Locate the cell with the specified text and output its (x, y) center coordinate. 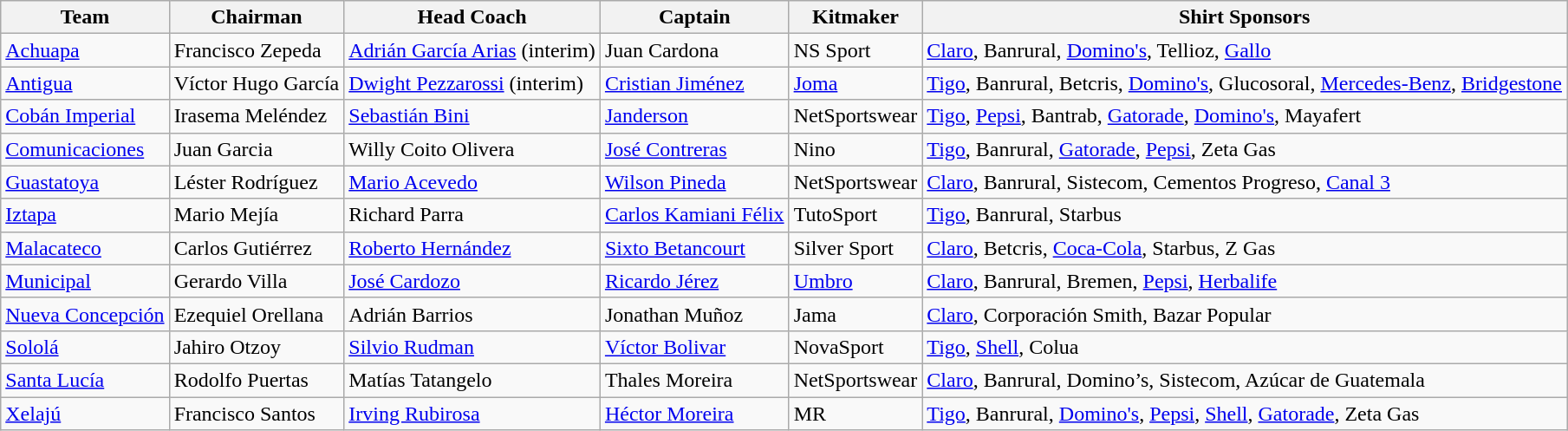
Sololá (85, 347)
Tigo, Banrural, Betcris, Domino's, Glucosoral, Mercedes-Benz, Bridgestone (1245, 83)
Adrián Barrios (472, 314)
TutoSport (856, 215)
Francisco Santos (257, 414)
Carlos Gutiérrez (257, 248)
Tigo, Shell, Colua (1245, 347)
Tigo, Banrural, Starbus (1245, 215)
Mario Acevedo (472, 182)
Captain (694, 17)
Nino (856, 149)
Roberto Hernández (472, 248)
Léster Rodríguez (257, 182)
Irasema Meléndez (257, 116)
Tigo, Banrural, Domino's, Pepsi, Shell, Gatorade, Zeta Gas (1245, 414)
José Cardozo (472, 281)
Shirt Sponsors (1245, 17)
Claro, Banrural, Sistecom, Cementos Progreso, Canal 3 (1245, 182)
Janderson (694, 116)
Tigo, Banrural, Gatorade, Pepsi, Zeta Gas (1245, 149)
Claro, Betcris, Coca-Cola, Starbus, Z Gas (1245, 248)
Silver Sport (856, 248)
Claro, Banrural, Domino’s, Sistecom, Azúcar de Guatemala (1245, 380)
Carlos Kamiani Félix (694, 215)
Adrián García Arias (interim) (472, 50)
Richard Parra (472, 215)
Juan Cardona (694, 50)
Santa Lucía (85, 380)
Jonathan Muñoz (694, 314)
Nueva Concepción (85, 314)
Willy Coito Olivera (472, 149)
Iztapa (85, 215)
MR (856, 414)
Guastatoya (85, 182)
Municipal (85, 281)
Víctor Hugo García (257, 83)
Sixto Betancourt (694, 248)
Silvio Rudman (472, 347)
Malacateco (85, 248)
Sebastián Bini (472, 116)
Francisco Zepeda (257, 50)
Team (85, 17)
Cobán Imperial (85, 116)
Héctor Moreira (694, 414)
Umbro (856, 281)
Ezequiel Orellana (257, 314)
Claro, Banrural, Domino's, Tellioz, Gallo (1245, 50)
Jahiro Otzoy (257, 347)
Wilson Pineda (694, 182)
Matías Tatangelo (472, 380)
NS Sport (856, 50)
Antigua (85, 83)
Achuapa (85, 50)
Dwight Pezzarossi (interim) (472, 83)
Chairman (257, 17)
Tigo, Pepsi, Bantrab, Gatorade, Domino's, Mayafert (1245, 116)
Juan Garcia (257, 149)
Claro, Banrural, Bremen, Pepsi, Herbalife (1245, 281)
José Contreras (694, 149)
Rodolfo Puertas (257, 380)
Víctor Bolivar (694, 347)
Mario Mejía (257, 215)
Ricardo Jérez (694, 281)
Xelajú (85, 414)
Kitmaker (856, 17)
Joma (856, 83)
Gerardo Villa (257, 281)
NovaSport (856, 347)
Claro, Corporación Smith, Bazar Popular (1245, 314)
Head Coach (472, 17)
Comunicaciones (85, 149)
Thales Moreira (694, 380)
Cristian Jiménez (694, 83)
Irving Rubirosa (472, 414)
Jama (856, 314)
